For the text-containing cell, return its midpoint in [X, Y] coordinate format. 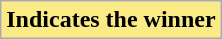
Indicates the winner [111, 20]
